Output the [x, y] coordinate of the center of the cell containing the given text.  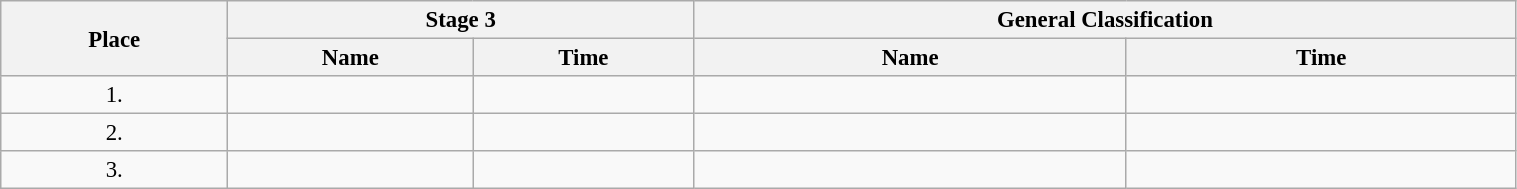
General Classification [1105, 20]
Stage 3 [461, 20]
Place [114, 38]
2. [114, 133]
1. [114, 95]
3. [114, 170]
